Return (x, y) of the center of cell containing provided text 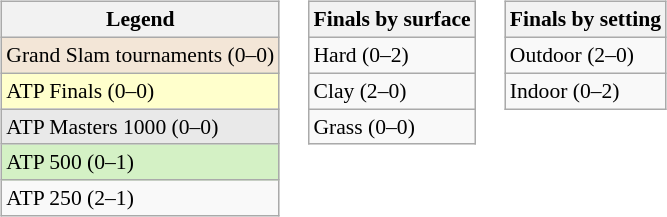
Clay (2–0) (392, 91)
Grass (0–0) (392, 127)
ATP 500 (0–1) (140, 162)
ATP 250 (2–1) (140, 198)
Finals by surface (392, 20)
Legend (140, 20)
ATP Masters 1000 (0–0) (140, 127)
Hard (0–2) (392, 55)
Indoor (0–2) (586, 91)
ATP Finals (0–0) (140, 91)
Outdoor (2–0) (586, 55)
Finals by setting (586, 20)
Grand Slam tournaments (0–0) (140, 55)
